Pinpoint the cell where the given text exists, returning its [X, Y] midpoint coordinate. 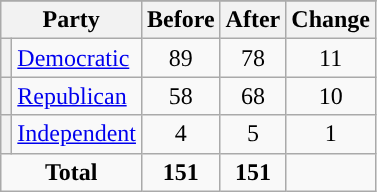
10 [331, 96]
4 [180, 134]
78 [253, 58]
Total [72, 172]
58 [180, 96]
89 [180, 58]
68 [253, 96]
Independent [77, 134]
1 [331, 134]
Democratic [77, 58]
Republican [77, 96]
Change [331, 20]
Before [180, 20]
5 [253, 134]
11 [331, 58]
Party [72, 20]
After [253, 20]
